Search for the cell housing the specified text and yield its [X, Y] center coordinate. 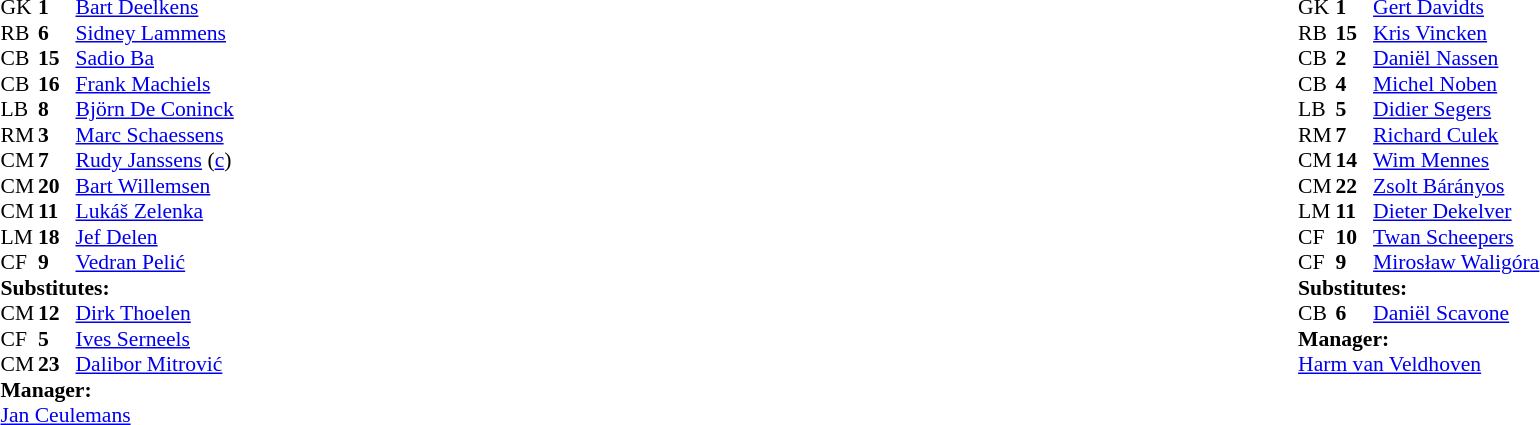
2 [1355, 59]
Wim Mennes [1456, 161]
Dalibor Mitrović [155, 365]
Ives Serneels [155, 339]
16 [57, 84]
Daniël Scavone [1456, 313]
14 [1355, 161]
Kris Vincken [1456, 33]
Marc Schaessens [155, 135]
Twan Scheepers [1456, 237]
Jef Delen [155, 237]
18 [57, 237]
Zsolt Bárányos [1456, 186]
10 [1355, 237]
Mirosław Waligóra [1456, 263]
Rudy Janssens (c) [155, 161]
23 [57, 365]
Dirk Thoelen [155, 313]
Sidney Lammens [155, 33]
Didier Segers [1456, 109]
Harm van Veldhoven [1418, 365]
Daniël Nassen [1456, 59]
12 [57, 313]
Frank Machiels [155, 84]
20 [57, 186]
Sadio Ba [155, 59]
Richard Culek [1456, 135]
Michel Noben [1456, 84]
Björn De Coninck [155, 109]
Bart Willemsen [155, 186]
22 [1355, 186]
Vedran Pelić [155, 263]
3 [57, 135]
Dieter Dekelver [1456, 211]
8 [57, 109]
4 [1355, 84]
Lukáš Zelenka [155, 211]
